Capture the cell that displays the provided text and extract its (x, y) central coordinate. 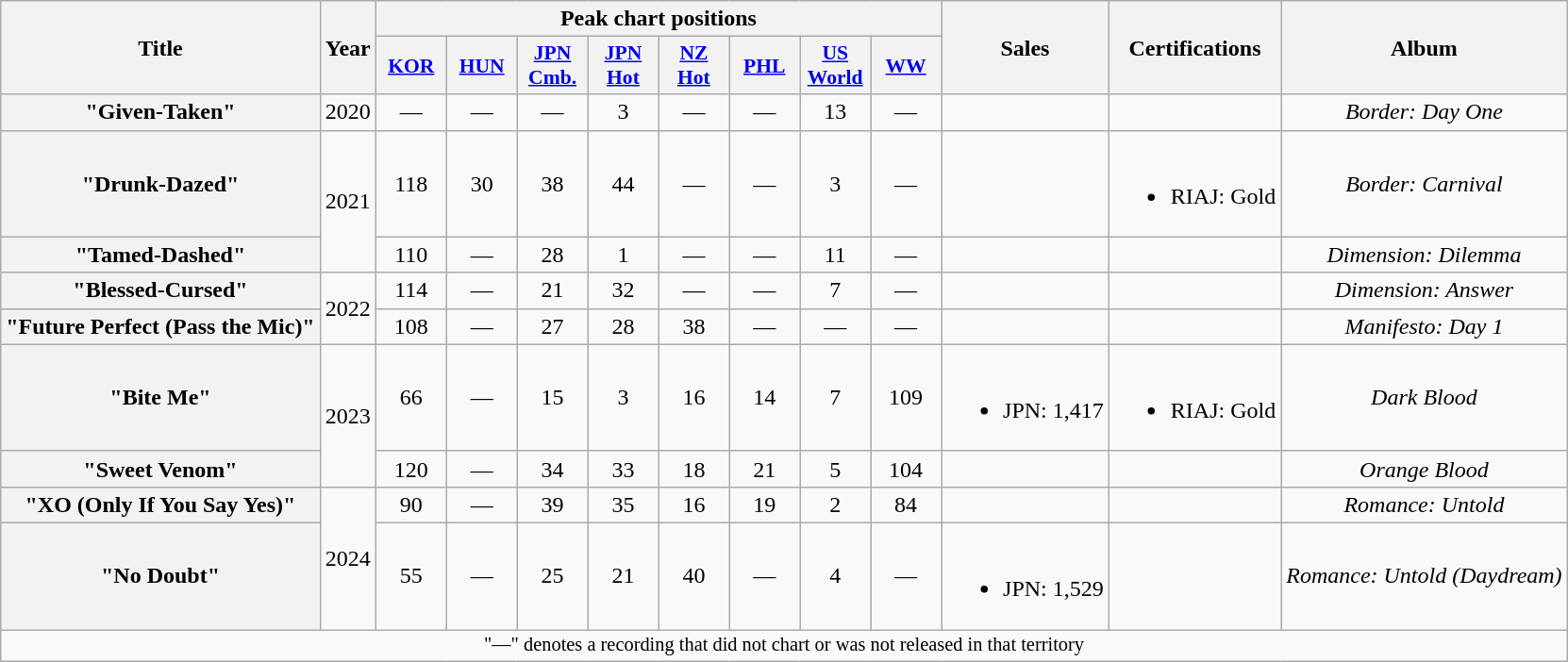
120 (411, 469)
55 (411, 575)
Border: Carnival (1425, 183)
Romance: Untold (1425, 505)
JPN: 1,529 (1026, 575)
40 (694, 575)
25 (553, 575)
Title (160, 47)
JPNCmb. (553, 66)
"Sweet Venom" (160, 469)
Dark Blood (1425, 398)
Romance: Untold (Daydream) (1425, 575)
JPNHot (623, 66)
"XO (Only If You Say Yes)" (160, 505)
"Given-Taken" (160, 112)
Year (347, 47)
"Drunk-Dazed" (160, 183)
66 (411, 398)
2024 (347, 558)
2 (836, 505)
Border: Day One (1425, 112)
34 (553, 469)
Dimension: Dilemma (1425, 255)
108 (411, 326)
84 (906, 505)
KOR (411, 66)
110 (411, 255)
1 (623, 255)
15 (553, 398)
35 (623, 505)
Certifications (1194, 47)
18 (694, 469)
Dimension: Answer (1425, 290)
14 (764, 398)
Manifesto: Day 1 (1425, 326)
109 (906, 398)
PHL (764, 66)
2023 (347, 415)
30 (481, 183)
JPN: 1,417 (1026, 398)
33 (623, 469)
104 (906, 469)
WW (906, 66)
"Tamed-Dashed" (160, 255)
32 (623, 290)
118 (411, 183)
2021 (347, 202)
5 (836, 469)
44 (623, 183)
Orange Blood (1425, 469)
HUN (481, 66)
NZHot (694, 66)
"—" denotes a recording that did not chart or was not released in that territory (784, 646)
27 (553, 326)
Peak chart positions (659, 19)
Sales (1026, 47)
2022 (347, 308)
"Bite Me" (160, 398)
13 (836, 112)
19 (764, 505)
Album (1425, 47)
114 (411, 290)
2020 (347, 112)
USWorld (836, 66)
4 (836, 575)
39 (553, 505)
"Blessed-Cursed" (160, 290)
11 (836, 255)
"No Doubt" (160, 575)
"Future Perfect (Pass the Mic)" (160, 326)
90 (411, 505)
